Return the [x, y] coordinate for the center point of the cell that contains the specified text.  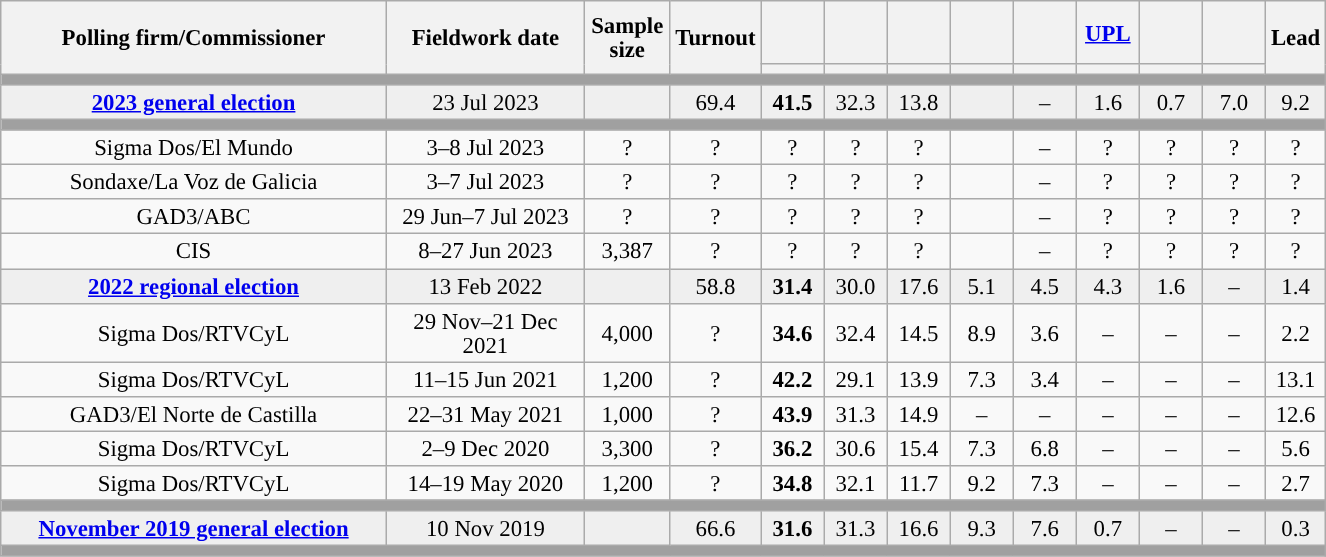
36.2 [792, 448]
2023 general election [194, 102]
14.5 [918, 332]
30.6 [856, 448]
34.6 [792, 332]
November 2019 general election [194, 528]
2.2 [1296, 332]
6.8 [1044, 448]
Turnout [716, 38]
15.4 [918, 448]
UPL [1108, 32]
8.9 [982, 332]
9.3 [982, 528]
13 Feb 2022 [485, 286]
Sigma Dos/El Mundo [194, 148]
2–9 Dec 2020 [485, 448]
13.8 [918, 102]
GAD3/El Norte de Castilla [194, 414]
Sondaxe/La Voz de Galicia [194, 182]
GAD3/ABC [194, 218]
11–15 Jun 2021 [485, 380]
8–27 Jun 2023 [485, 252]
Polling firm/Commissioner [194, 38]
29 Nov–21 Dec 2021 [485, 332]
10 Nov 2019 [485, 528]
Sample size [627, 38]
0.3 [1296, 528]
69.4 [716, 102]
42.2 [792, 380]
32.4 [856, 332]
34.8 [792, 484]
11.7 [918, 484]
13.9 [918, 380]
2022 regional election [194, 286]
2.7 [1296, 484]
7.0 [1234, 102]
31.6 [792, 528]
41.5 [792, 102]
13.1 [1296, 380]
Lead [1296, 38]
43.9 [792, 414]
29 Jun–7 Jul 2023 [485, 218]
16.6 [918, 528]
1.4 [1296, 286]
3,387 [627, 252]
5.1 [982, 286]
22–31 May 2021 [485, 414]
3,300 [627, 448]
4.3 [1108, 286]
CIS [194, 252]
4.5 [1044, 286]
31.4 [792, 286]
66.6 [716, 528]
17.6 [918, 286]
58.8 [716, 286]
12.6 [1296, 414]
32.3 [856, 102]
3–8 Jul 2023 [485, 148]
23 Jul 2023 [485, 102]
5.6 [1296, 448]
32.1 [856, 484]
Fieldwork date [485, 38]
7.6 [1044, 528]
1,000 [627, 414]
3.4 [1044, 380]
30.0 [856, 286]
4,000 [627, 332]
3.6 [1044, 332]
29.1 [856, 380]
3–7 Jul 2023 [485, 182]
14.9 [918, 414]
14–19 May 2020 [485, 484]
